Scan for the cell matching the given text and deliver its (X, Y) coordinate at center. 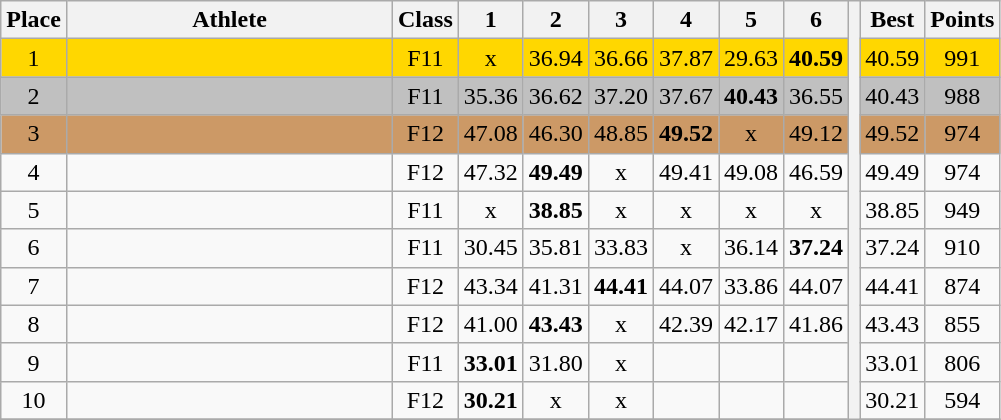
41.00 (490, 324)
33.86 (750, 286)
8 (34, 324)
10 (34, 400)
46.59 (816, 172)
37.20 (620, 96)
Class (426, 20)
37.67 (686, 96)
31.80 (556, 362)
35.81 (556, 248)
47.08 (490, 134)
49.41 (686, 172)
41.31 (556, 286)
33.83 (620, 248)
42.17 (750, 324)
9 (34, 362)
41.86 (816, 324)
36.62 (556, 96)
30.45 (490, 248)
874 (962, 286)
46.30 (556, 134)
Best (892, 20)
Place (34, 20)
Athlete (229, 20)
43.34 (490, 286)
36.55 (816, 96)
48.85 (620, 134)
Points (962, 20)
855 (962, 324)
42.39 (686, 324)
36.14 (750, 248)
37.87 (686, 58)
35.36 (490, 96)
988 (962, 96)
49.12 (816, 134)
594 (962, 400)
29.63 (750, 58)
991 (962, 58)
47.32 (490, 172)
949 (962, 210)
49.08 (750, 172)
36.94 (556, 58)
806 (962, 362)
36.66 (620, 58)
7 (34, 286)
910 (962, 248)
